Determine the [X, Y] coordinate at the center of the cell enclosing the given text.  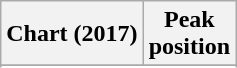
Peakposition [189, 34]
Chart (2017) [72, 34]
